Find where the given text appears and provide that cell's center as [X, Y] coordinate. 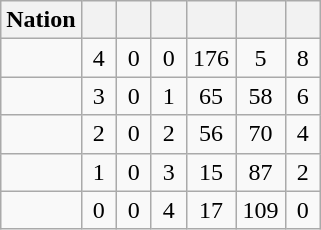
70 [260, 134]
8 [302, 58]
6 [302, 96]
58 [260, 96]
56 [210, 134]
17 [210, 210]
15 [210, 172]
87 [260, 172]
109 [260, 210]
Nation [41, 20]
176 [210, 58]
5 [260, 58]
65 [210, 96]
